Search for the cell housing the specified text and yield its (x, y) center coordinate. 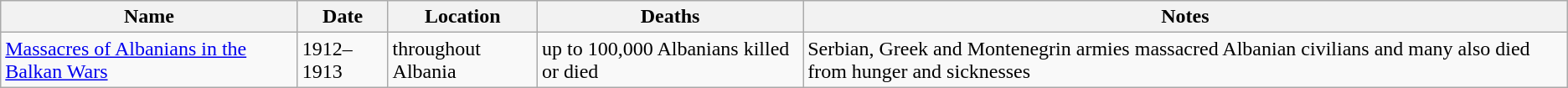
Notes (1186, 17)
Serbian, Greek and Montenegrin armies massacred Albanian civilians and many also died from hunger and sicknesses (1186, 60)
Name (149, 17)
up to 100,000 Albanians killed or died (670, 60)
1912–1913 (343, 60)
throughout Albania (462, 60)
Date (343, 17)
Deaths (670, 17)
Location (462, 17)
Massacres of Albanians in the Balkan Wars (149, 60)
